Output the (x, y) coordinate of the center of the cell containing the given text.  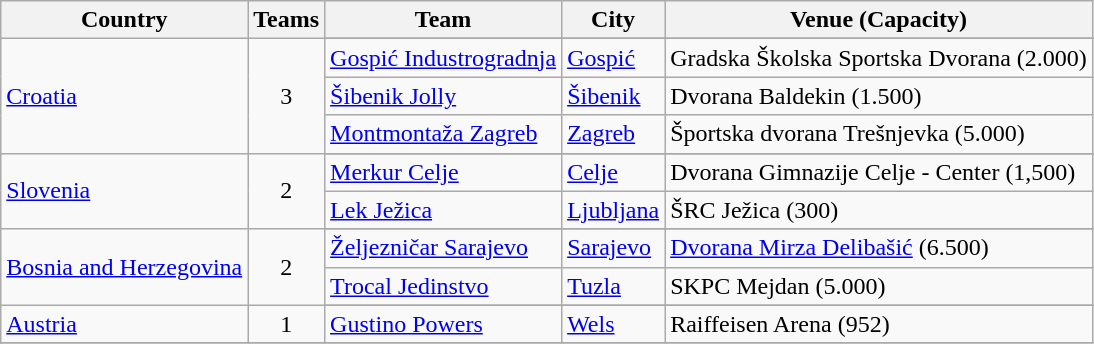
Country (124, 20)
Športska dvorana Trešnjevka (5.000) (879, 134)
Dvorana Baldekin (1.500) (879, 96)
Merkur Celje (444, 172)
Celje (614, 172)
Gospić (614, 58)
Trocal Jedinstvo (444, 286)
Teams (286, 20)
Gospić Industrogradnja (444, 58)
Tuzla (614, 286)
City (614, 20)
3 (286, 96)
Montmontaža Zagreb (444, 134)
Gustino Powers (444, 324)
Bosnia and Herzegovina (124, 267)
Dvorana Gimnazije Celje - Center (1,500) (879, 172)
Željezničar Sarajevo (444, 248)
Raiffeisen Arena (952) (879, 324)
1 (286, 324)
Šibenik (614, 96)
Austria (124, 324)
Ljubljana (614, 210)
Wels (614, 324)
Lek Ježica (444, 210)
Šibenik Jolly (444, 96)
Gradska Školska Sportska Dvorana (2.000) (879, 58)
ŠRC Ježica (300) (879, 210)
Dvorana Mirza Delibašić (6.500) (879, 248)
Team (444, 20)
Croatia (124, 96)
Zagreb (614, 134)
Sarajevo (614, 248)
Venue (Capacity) (879, 20)
SKPC Mejdan (5.000) (879, 286)
Slovenia (124, 191)
